Extract the [x, y] coordinate from the center of the cell holding the provided text.  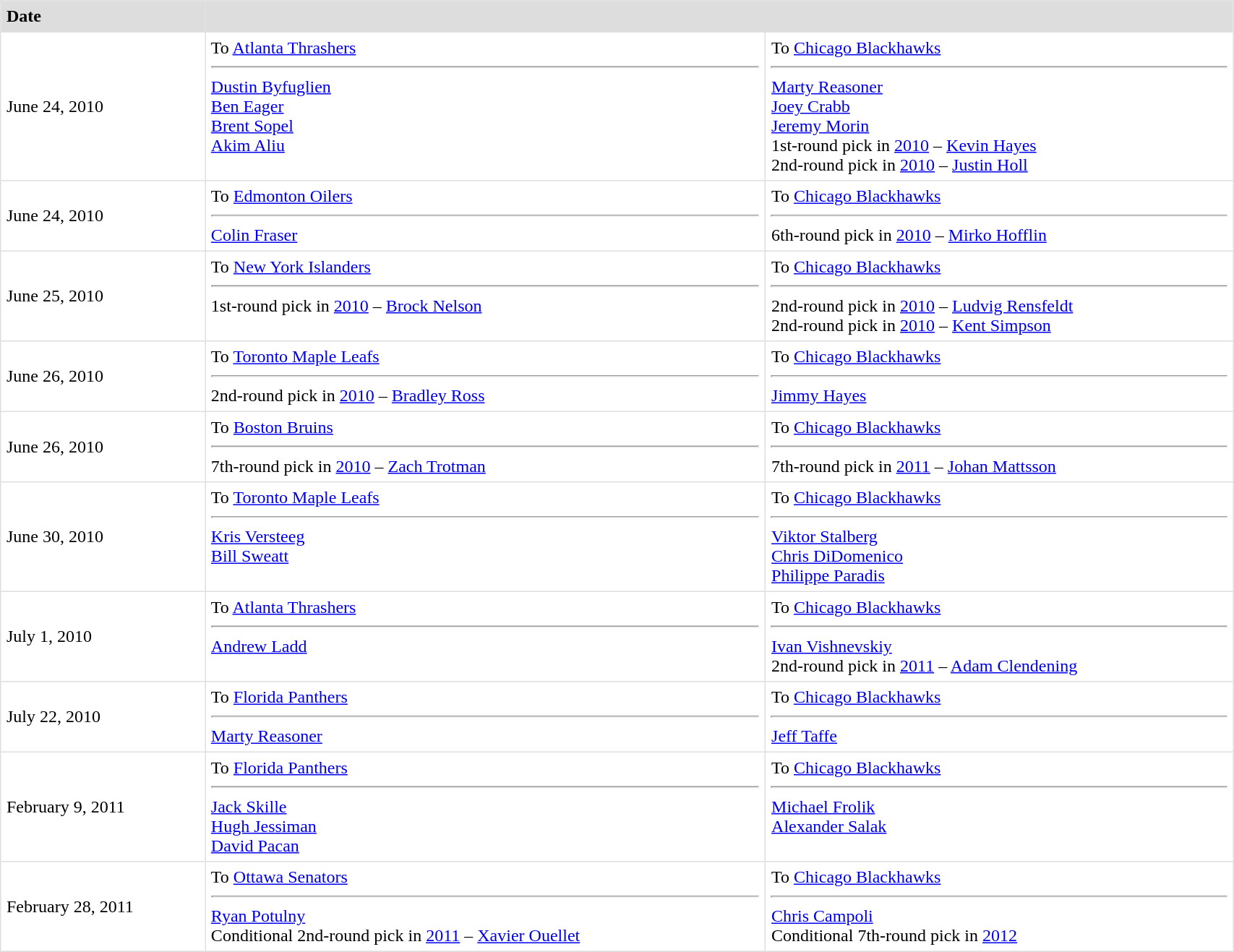
To Florida PanthersJack SkilleHugh JessimanDavid Pacan [486, 807]
Date [103, 17]
February 28, 2011 [103, 906]
To Chicago Blackhawks7th-round pick in 2011 – Johan Mattsson [999, 447]
To Edmonton Oilers Colin Fraser [486, 216]
To Chicago BlackhawksIvan Vishnevskiy2nd-round pick in 2011 – Adam Clendening [999, 636]
February 9, 2011 [103, 807]
To Chicago Blackhawks 6th-round pick in 2010 – Mirko Hofflin [999, 216]
To Ottawa SenatorsRyan PotulnyConditional 2nd-round pick in 2011 – Xavier Ouellet [486, 906]
To Chicago BlackhawksMichael FrolikAlexander Salak [999, 807]
June 25, 2010 [103, 296]
To New York Islanders 1st-round pick in 2010 – Brock Nelson [486, 296]
To Chicago Blackhawks 2nd-round pick in 2010 – Ludvig Rensfeldt2nd-round pick in 2010 – Kent Simpson [999, 296]
July 1, 2010 [103, 636]
July 22, 2010 [103, 717]
To Chicago BlackhawksChris CampoliConditional 7th-round pick in 2012 [999, 906]
To Chicago BlackhawksViktor StalbergChris DiDomenicoPhilippe Paradis [999, 537]
To Boston Bruins7th-round pick in 2010 – Zach Trotman [486, 447]
To Florida PanthersMarty Reasoner [486, 717]
To Toronto Maple LeafsKris VersteegBill Sweatt [486, 537]
To Chicago Blackhawks Marty ReasonerJoey CrabbJeremy Morin1st-round pick in 2010 – Kevin Hayes2nd-round pick in 2010 – Justin Holl [999, 106]
To Chicago BlackhawksJeff Taffe [999, 717]
To Toronto Maple Leafs2nd-round pick in 2010 – Bradley Ross [486, 377]
To Atlanta ThrashersAndrew Ladd [486, 636]
June 30, 2010 [103, 537]
To Atlanta Thrashers Dustin ByfuglienBen EagerBrent SopelAkim Aliu [486, 106]
To Chicago BlackhawksJimmy Hayes [999, 377]
